Return (X, Y) of the center of cell containing provided text 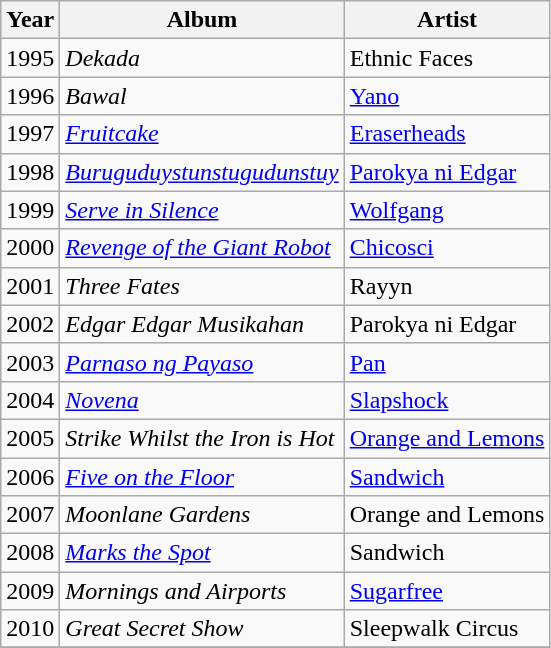
2001 (30, 286)
2003 (30, 362)
Dekada (202, 58)
1998 (30, 172)
Pan (447, 362)
2000 (30, 248)
Edgar Edgar Musikahan (202, 324)
Five on the Floor (202, 477)
Marks the Spot (202, 553)
Slapshock (447, 400)
Ethnic Faces (447, 58)
2007 (30, 515)
1999 (30, 210)
Strike Whilst the Iron is Hot (202, 438)
Chicosci (447, 248)
Parnaso ng Payaso (202, 362)
Artist (447, 20)
Novena (202, 400)
2005 (30, 438)
Year (30, 20)
Moonlane Gardens (202, 515)
1997 (30, 134)
Rayyn (447, 286)
Bawal (202, 96)
Buruguduystunstugudunstuy (202, 172)
Fruitcake (202, 134)
2009 (30, 591)
2006 (30, 477)
Eraserheads (447, 134)
Great Secret Show (202, 629)
Sugarfree (447, 591)
2008 (30, 553)
1996 (30, 96)
2004 (30, 400)
Serve in Silence (202, 210)
Yano (447, 96)
2010 (30, 629)
Three Fates (202, 286)
1995 (30, 58)
Album (202, 20)
2002 (30, 324)
Mornings and Airports (202, 591)
Revenge of the Giant Robot (202, 248)
Sleepwalk Circus (447, 629)
Wolfgang (447, 210)
